Identify which cell holds the provided text, then report its [X, Y] central coordinate. 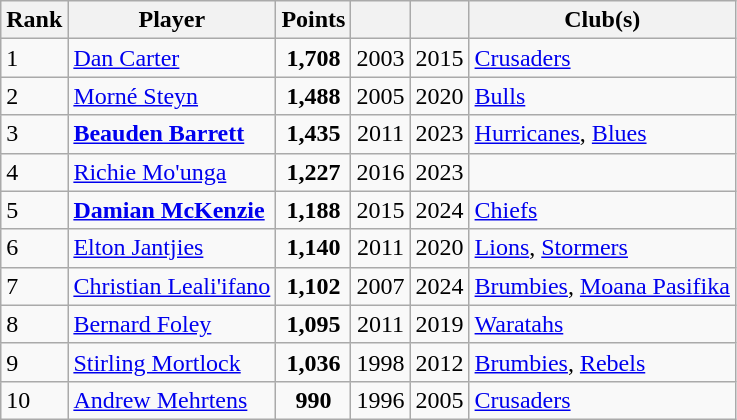
4 [34, 172]
Lions, Stormers [602, 248]
1996 [380, 400]
3 [34, 134]
Beauden Barrett [172, 134]
Bulls [602, 96]
Elton Jantjies [172, 248]
Brumbies, Moana Pasifika [602, 286]
2012 [440, 362]
Rank [34, 20]
Club(s) [602, 20]
2 [34, 96]
Damian McKenzie [172, 210]
Bernard Foley [172, 324]
1,708 [314, 58]
5 [34, 210]
Stirling Mortlock [172, 362]
1,140 [314, 248]
1998 [380, 362]
1,102 [314, 286]
1 [34, 58]
Andrew Mehrtens [172, 400]
2007 [380, 286]
Morné Steyn [172, 96]
1,188 [314, 210]
1,488 [314, 96]
9 [34, 362]
Points [314, 20]
2003 [380, 58]
Waratahs [602, 324]
1,227 [314, 172]
1,435 [314, 134]
Christian Leali'ifano [172, 286]
1,036 [314, 362]
1,095 [314, 324]
7 [34, 286]
990 [314, 400]
Hurricanes, Blues [602, 134]
Brumbies, Rebels [602, 362]
6 [34, 248]
Richie Mo'unga [172, 172]
Player [172, 20]
2019 [440, 324]
8 [34, 324]
2016 [380, 172]
Chiefs [602, 210]
Dan Carter [172, 58]
10 [34, 400]
